Return [x, y] of the center of cell containing provided text 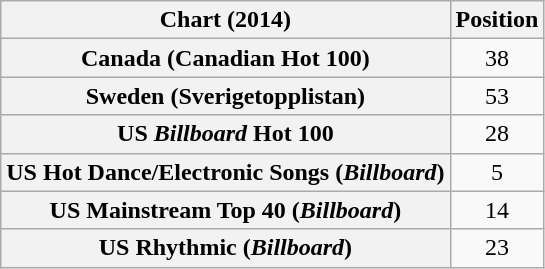
US Billboard Hot 100 [226, 134]
US Rhythmic (Billboard) [226, 248]
5 [497, 172]
53 [497, 96]
38 [497, 58]
US Hot Dance/Electronic Songs (Billboard) [226, 172]
Position [497, 20]
23 [497, 248]
Chart (2014) [226, 20]
14 [497, 210]
US Mainstream Top 40 (Billboard) [226, 210]
28 [497, 134]
Sweden (Sverigetopplistan) [226, 96]
Canada (Canadian Hot 100) [226, 58]
